Search for the cell housing the specified text and yield its [X, Y] center coordinate. 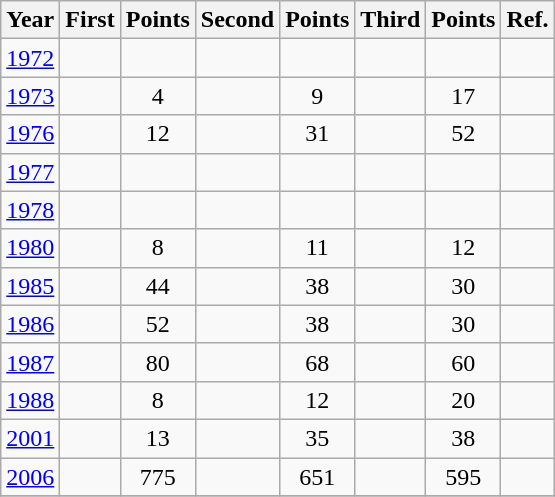
13 [158, 438]
1987 [30, 362]
1977 [30, 172]
2006 [30, 477]
1986 [30, 324]
Ref. [528, 20]
775 [158, 477]
1972 [30, 58]
651 [318, 477]
Year [30, 20]
17 [464, 96]
11 [318, 248]
Second [237, 20]
4 [158, 96]
1976 [30, 134]
60 [464, 362]
Third [390, 20]
595 [464, 477]
68 [318, 362]
First [90, 20]
31 [318, 134]
35 [318, 438]
20 [464, 400]
1978 [30, 210]
1980 [30, 248]
80 [158, 362]
44 [158, 286]
2001 [30, 438]
9 [318, 96]
1973 [30, 96]
1985 [30, 286]
1988 [30, 400]
